Scan for the cell matching the given text and deliver its (x, y) coordinate at center. 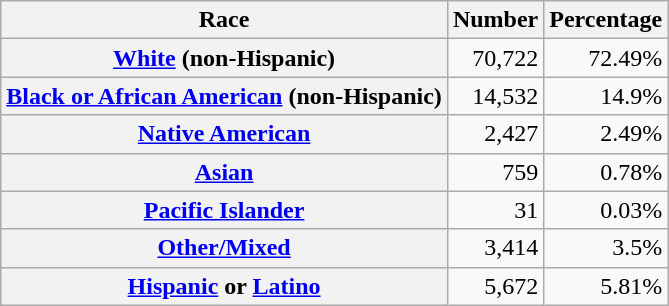
Hispanic or Latino (224, 286)
2.49% (606, 134)
2,427 (495, 134)
Pacific Islander (224, 210)
Percentage (606, 20)
70,722 (495, 58)
5,672 (495, 286)
Native American (224, 134)
Other/Mixed (224, 248)
Asian (224, 172)
14.9% (606, 96)
Number (495, 20)
14,532 (495, 96)
White (non-Hispanic) (224, 58)
5.81% (606, 286)
0.78% (606, 172)
0.03% (606, 210)
759 (495, 172)
Race (224, 20)
72.49% (606, 58)
31 (495, 210)
3.5% (606, 248)
Black or African American (non-Hispanic) (224, 96)
3,414 (495, 248)
